Determine the [x, y] coordinate at the center of the cell enclosing the given text.  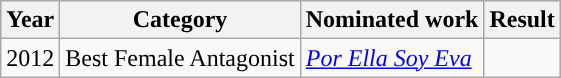
Best Female Antagonist [180, 58]
Category [180, 20]
Por Ella Soy Eva [392, 58]
Year [30, 20]
Nominated work [392, 20]
Result [522, 20]
2012 [30, 58]
